Scan for the cell matching the given text and deliver its (X, Y) coordinate at center. 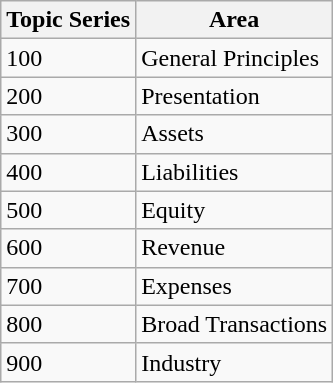
900 (68, 362)
500 (68, 210)
Assets (234, 134)
Liabilities (234, 172)
Topic Series (68, 20)
800 (68, 324)
700 (68, 286)
300 (68, 134)
Industry (234, 362)
General Principles (234, 58)
600 (68, 248)
Area (234, 20)
400 (68, 172)
200 (68, 96)
Presentation (234, 96)
Broad Transactions (234, 324)
Revenue (234, 248)
Expenses (234, 286)
Equity (234, 210)
100 (68, 58)
